Return the [X, Y] coordinate for the center point of the cell that contains the specified text.  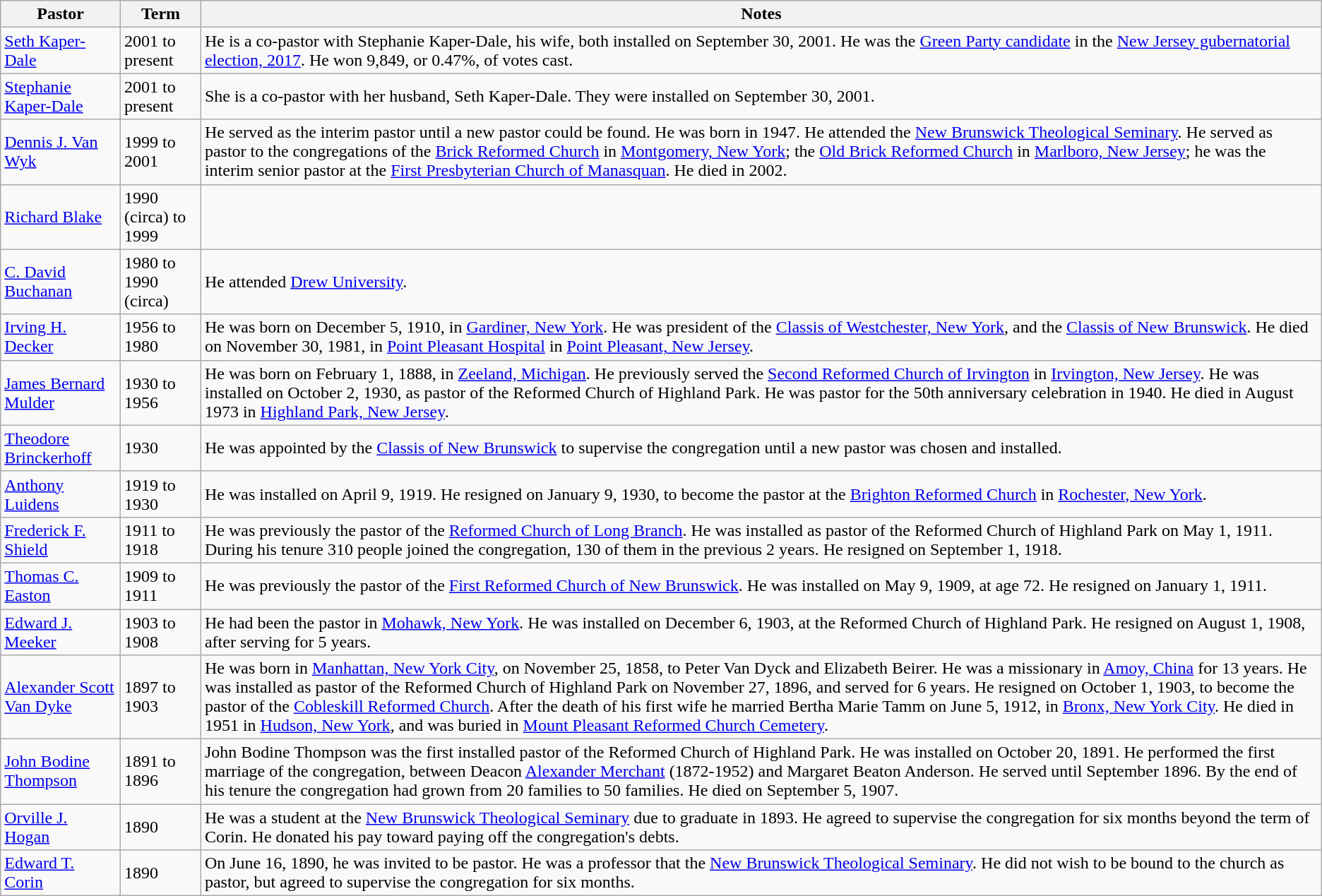
1897 to 1903 [161, 698]
1930 to 1956 [161, 393]
Notes [761, 14]
John Bodine Thompson [61, 772]
1903 to 1908 [161, 631]
Frederick F. Shield [61, 539]
Orville J. Hogan [61, 828]
Anthony Luidens [61, 494]
Theodore Brinckerhoff [61, 448]
1909 to 1911 [161, 586]
He was installed on April 9, 1919. He resigned on January 9, 1930, to become the pastor at the Brighton Reformed Church in Rochester, New York. [761, 494]
1999 to 2001 [161, 152]
James Bernard Mulder [61, 393]
Edward J. Meeker [61, 631]
Stephanie Kaper-Dale [61, 96]
Richard Blake [61, 217]
1919 to 1930 [161, 494]
He was appointed by the Classis of New Brunswick to supervise the congregation until a new pastor was chosen and installed. [761, 448]
Edward T. Corin [61, 873]
Seth Kaper-Dale [61, 51]
She is a co-pastor with her husband, Seth Kaper-Dale. They were installed on September 30, 2001. [761, 96]
Alexander Scott Van Dyke [61, 698]
He attended Drew University. [761, 282]
Irving H. Decker [61, 338]
1891 to 1896 [161, 772]
1956 to 1980 [161, 338]
Thomas C. Easton [61, 586]
Pastor [61, 14]
1930 [161, 448]
Term [161, 14]
1990 (circa) to 1999 [161, 217]
C. David Buchanan [61, 282]
1980 to 1990 (circa) [161, 282]
1911 to 1918 [161, 539]
Dennis J. Van Wyk [61, 152]
